Detect which cell encompasses the target text, then output its (x, y) center coordinate. 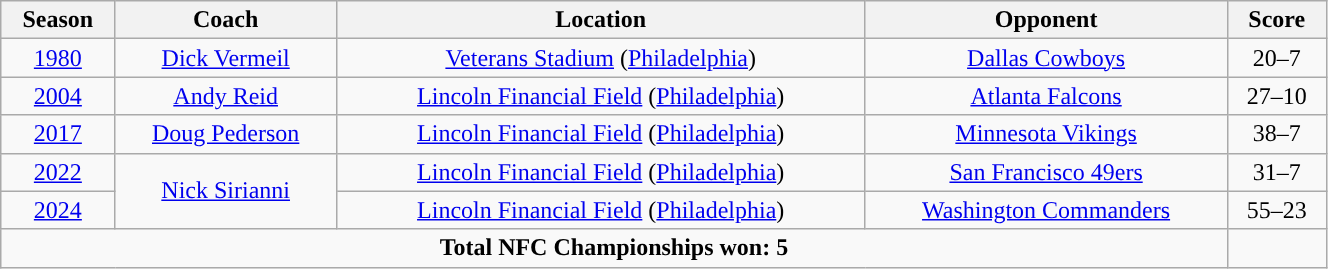
San Francisco 49ers (1046, 172)
31–7 (1276, 172)
Doug Pederson (226, 134)
Nick Sirianni (226, 191)
27–10 (1276, 96)
Opponent (1046, 20)
Washington Commanders (1046, 210)
55–23 (1276, 210)
2017 (58, 134)
2004 (58, 96)
Minnesota Vikings (1046, 134)
Andy Reid (226, 96)
2024 (58, 210)
Dick Vermeil (226, 58)
38–7 (1276, 134)
Location (600, 20)
2022 (58, 172)
Score (1276, 20)
Coach (226, 20)
Season (58, 20)
20–7 (1276, 58)
1980 (58, 58)
Veterans Stadium (Philadelphia) (600, 58)
Dallas Cowboys (1046, 58)
Total NFC Championships won: 5 (614, 248)
Atlanta Falcons (1046, 96)
